Determine the (x, y) coordinate at the center of the cell enclosing the given text.  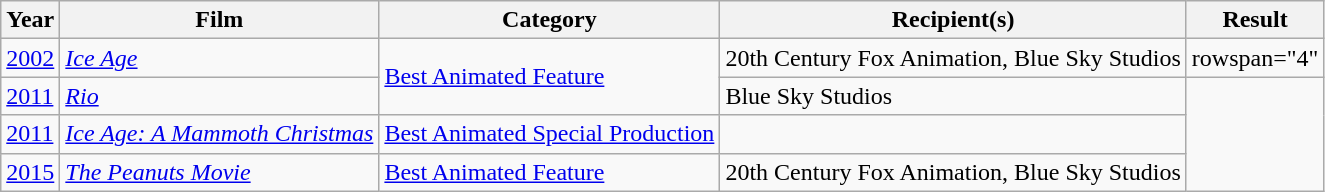
Category (550, 20)
2002 (30, 58)
Ice Age: A Mammoth Christmas (220, 134)
Best Animated Special Production (550, 134)
Result (1255, 20)
Blue Sky Studios (953, 96)
The Peanuts Movie (220, 172)
Recipient(s) (953, 20)
Film (220, 20)
Ice Age (220, 58)
2015 (30, 172)
Year (30, 20)
rowspan="4" (1255, 58)
Rio (220, 96)
